Extract the [x, y] coordinate from the center of the cell holding the provided text.  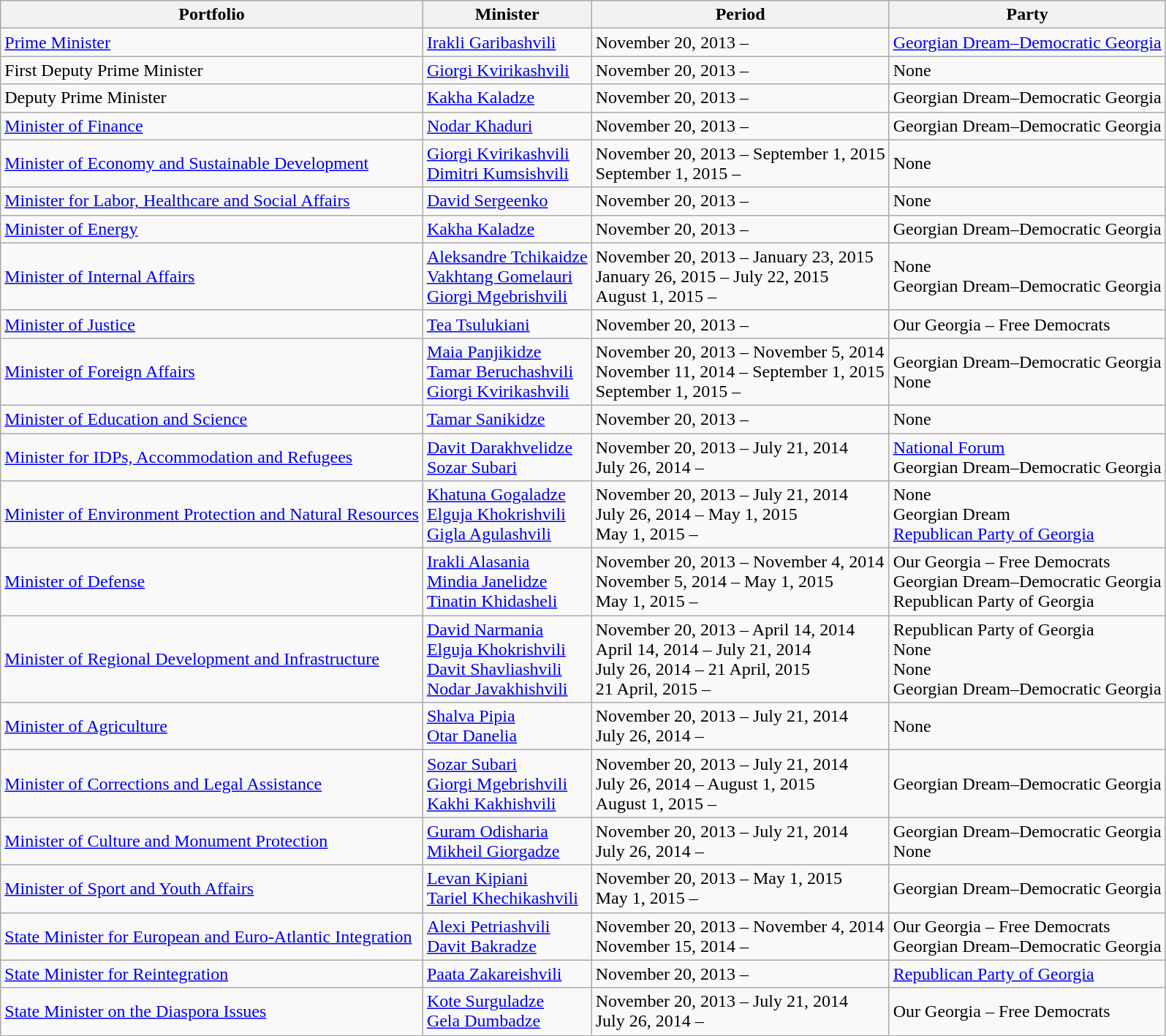
Minister of Defense [212, 582]
November 20, 2013 – July 21, 2014July 26, 2014 – May 1, 2015May 1, 2015 – [740, 515]
Irakli Garibashvili [507, 42]
November 20, 2013 – May 1, 2015May 1, 2015 – [740, 889]
Minister of Economy and Sustainable Development [212, 164]
Tea Tsulukiani [507, 324]
Minister of Education and Science [212, 419]
Irakli AlasaniaMindia JanelidzeTinatin Khidasheli [507, 582]
Our Georgia – Free DemocratsGeorgian Dream–Democratic GeorgiaRepublican Party of Georgia [1027, 582]
Nodar Khaduri [507, 126]
November 20, 2013 – September 1, 2015 September 1, 2015 – [740, 164]
Minister for Labor, Healthcare and Social Affairs [212, 201]
Maia PanjikidzeTamar BeruchashviliGiorgi Kvirikashvili [507, 371]
Tamar Sanikidze [507, 419]
November 20, 2013 – November 4, 2014November 15, 2014 – [740, 936]
Minister of Corrections and Legal Assistance [212, 784]
Minister of Justice [212, 324]
State Minister for European and Euro-Atlantic Integration [212, 936]
Party [1027, 15]
Minister of Foreign Affairs [212, 371]
Aleksandre TchikaidzeVakhtang GomelauriGiorgi Mgebrishvili [507, 276]
NoneGeorgian Dream–Democratic Georgia [1027, 276]
Period [740, 15]
Minister [507, 15]
NoneGeorgian DreamRepublican Party of Georgia [1027, 515]
David Sergeenko [507, 201]
Our Georgia – Free DemocratsGeorgian Dream–Democratic Georgia [1027, 936]
Minister of Sport and Youth Affairs [212, 889]
Khatuna GogaladzeElguja KhokrishviliGigla Agulashvili [507, 515]
Deputy Prime Minister [212, 98]
Alexi PetriashviliDavit Bakradze [507, 936]
Davit DarakhvelidzeSozar Subari [507, 456]
Minister of Energy [212, 229]
David NarmaniaElguja KhokrishviliDavit ShavliashviliNodar Javakhishvili [507, 659]
First Deputy Prime Minister [212, 70]
Minister of Internal Affairs [212, 276]
Minister of Regional Development and Infrastructure [212, 659]
Republican Party of GeorgiaNoneNoneGeorgian Dream–Democratic Georgia [1027, 659]
Guram OdishariaMikheil Giorgadze [507, 841]
Minister of Environment Protection and Natural Resources [212, 515]
Paata Zakareishvili [507, 974]
Minister for IDPs, Accommodation and Refugees [212, 456]
Shalva PipiaOtar Danelia [507, 727]
Minister of Agriculture [212, 727]
Kote SurguladzeGela Dumbadze [507, 1012]
November 20, 2013 – November 5, 2014November 11, 2014 – September 1, 2015September 1, 2015 – [740, 371]
Portfolio [212, 15]
Giorgi Kvirikashvili [507, 70]
Minister of Finance [212, 126]
November 20, 2013 – July 21, 2014July 26, 2014 – August 1, 2015August 1, 2015 – [740, 784]
State Minister on the Diaspora Issues [212, 1012]
National ForumGeorgian Dream–Democratic Georgia [1027, 456]
Republican Party of Georgia [1027, 974]
Minister of Culture and Monument Protection [212, 841]
November 20, 2013 – April 14, 2014April 14, 2014 – July 21, 2014July 26, 2014 – 21 April, 201521 April, 2015 – [740, 659]
November 20, 2013 – November 4, 2014November 5, 2014 – May 1, 2015May 1, 2015 – [740, 582]
State Minister for Reintegration [212, 974]
November 20, 2013 – January 23, 2015January 26, 2015 – July 22, 2015August 1, 2015 – [740, 276]
Sozar SubariGiorgi MgebrishviliKakhi Kakhishvili [507, 784]
Prime Minister [212, 42]
Levan KipianiTariel Khechikashvili [507, 889]
Giorgi KvirikashviliDimitri Kumsishvili [507, 164]
